Provide the [X, Y] coordinate of the cell's center where the given text is located.  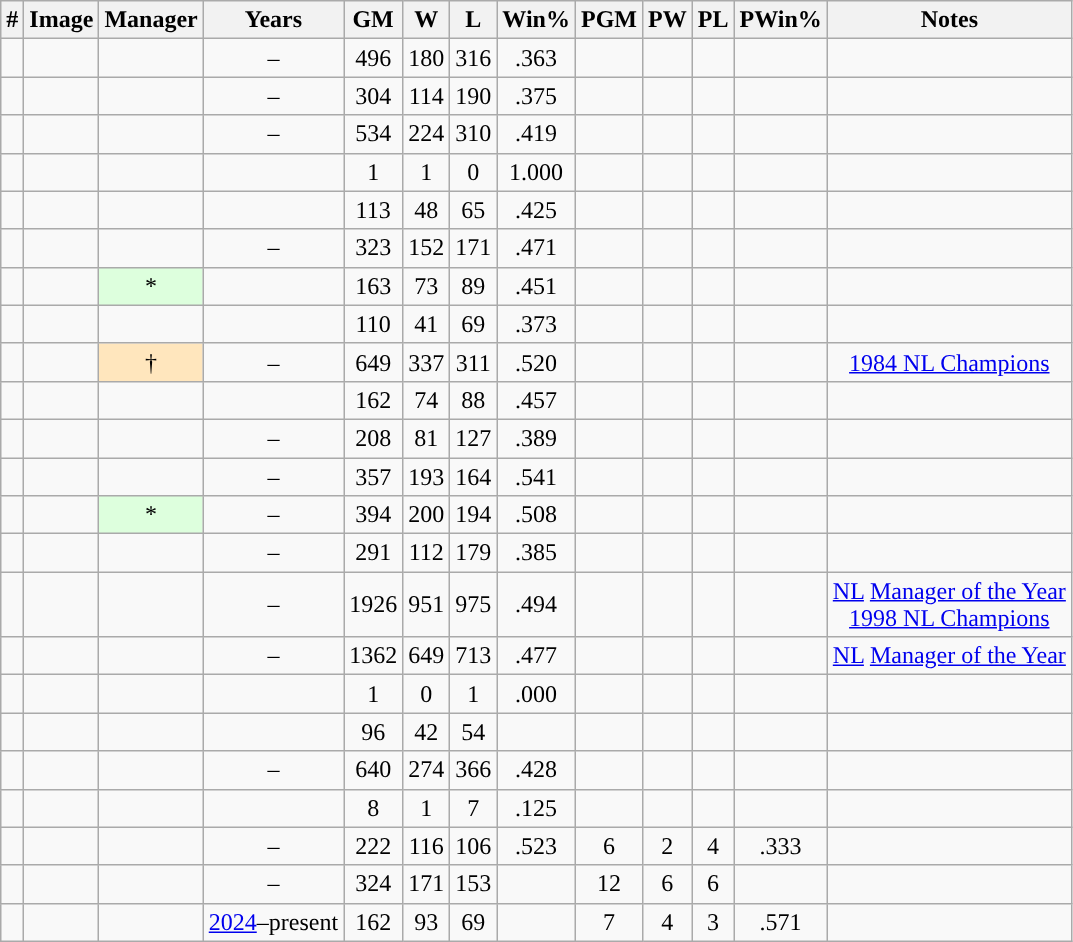
Manager [151, 20]
311 [474, 362]
41 [426, 324]
316 [474, 58]
89 [474, 286]
534 [374, 134]
112 [426, 553]
81 [426, 438]
951 [426, 604]
106 [474, 846]
Win% [536, 20]
164 [474, 477]
.523 [536, 846]
357 [374, 477]
194 [474, 515]
200 [426, 515]
65 [474, 210]
PL [713, 20]
113 [374, 210]
.363 [536, 58]
.451 [536, 286]
Years [273, 20]
.389 [536, 438]
74 [426, 400]
Notes [949, 20]
640 [374, 770]
PGM [608, 20]
L [474, 20]
8 [374, 808]
GM [374, 20]
291 [374, 553]
394 [374, 515]
310 [474, 134]
42 [426, 732]
114 [426, 96]
1926 [374, 604]
208 [374, 438]
.471 [536, 248]
179 [474, 553]
73 [426, 286]
.508 [536, 515]
.425 [536, 210]
304 [374, 96]
48 [426, 210]
.520 [536, 362]
224 [426, 134]
163 [374, 286]
153 [474, 884]
1.000 [536, 172]
152 [426, 248]
180 [426, 58]
PWin% [780, 20]
12 [608, 884]
.375 [536, 96]
.333 [780, 846]
Image [62, 20]
713 [474, 656]
.373 [536, 324]
222 [374, 846]
54 [474, 732]
.125 [536, 808]
366 [474, 770]
.419 [536, 134]
PW [667, 20]
496 [374, 58]
975 [474, 604]
.000 [536, 694]
.385 [536, 553]
88 [474, 400]
127 [474, 438]
NL Manager of the Year [949, 656]
93 [426, 922]
193 [426, 477]
324 [374, 884]
116 [426, 846]
# [12, 20]
1362 [374, 656]
W [426, 20]
.477 [536, 656]
2 [667, 846]
274 [426, 770]
96 [374, 732]
190 [474, 96]
3 [713, 922]
.571 [780, 922]
.494 [536, 604]
.541 [536, 477]
.457 [536, 400]
† [151, 362]
2024–present [273, 922]
1984 NL Champions [949, 362]
NL Manager of the Year1998 NL Champions [949, 604]
337 [426, 362]
323 [374, 248]
.428 [536, 770]
110 [374, 324]
